Determine the (x, y) coordinate at the center of the cell enclosing the given text.  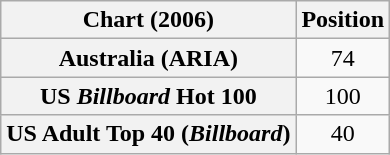
40 (343, 134)
US Adult Top 40 (Billboard) (148, 134)
US Billboard Hot 100 (148, 96)
74 (343, 58)
Position (343, 20)
100 (343, 96)
Chart (2006) (148, 20)
Australia (ARIA) (148, 58)
